Extract the (X, Y) coordinate from the center of the cell holding the provided text.  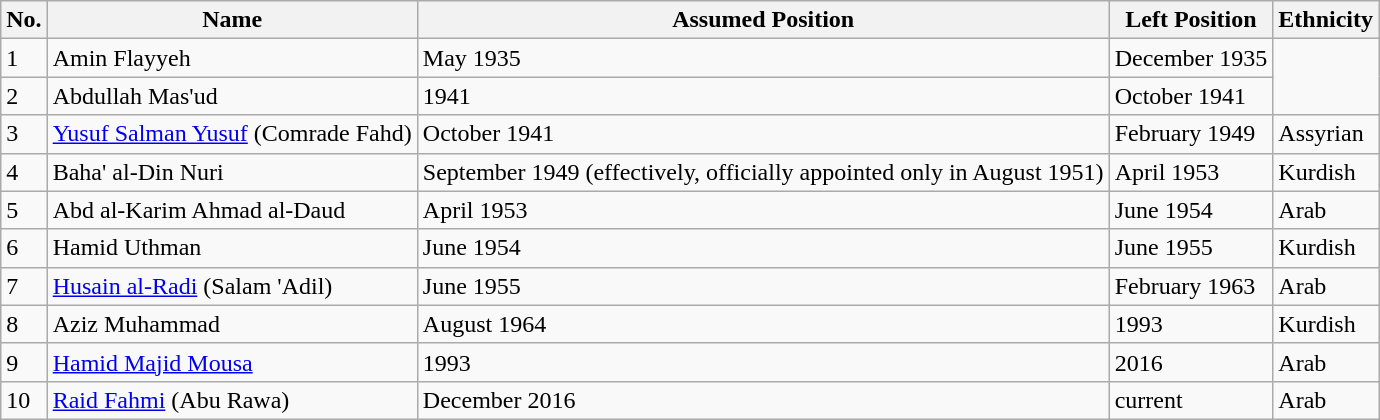
December 2016 (763, 400)
Ethnicity (1326, 20)
3 (24, 134)
February 1949 (1191, 134)
Amin Flayyeh (232, 58)
current (1191, 400)
6 (24, 248)
February 1963 (1191, 286)
Husain al-Radi (Salam 'Adil) (232, 286)
Yusuf Salman Yusuf (Comrade Fahd) (232, 134)
Assyrian (1326, 134)
August 1964 (763, 324)
September 1949 (effectively, officially appointed only in August 1951) (763, 172)
Aziz Muhammad (232, 324)
Left Position (1191, 20)
2016 (1191, 362)
5 (24, 210)
Abd al-Karim Ahmad al-Daud (232, 210)
No. (24, 20)
Raid Fahmi (Abu Rawa) (232, 400)
7 (24, 286)
10 (24, 400)
Name (232, 20)
Baha' al-Din Nuri (232, 172)
Abdullah Mas'ud (232, 96)
8 (24, 324)
2 (24, 96)
Assumed Position (763, 20)
May 1935 (763, 58)
Hamid Majid Mousa (232, 362)
9 (24, 362)
December 1935 (1191, 58)
Hamid Uthman (232, 248)
1 (24, 58)
1941 (763, 96)
4 (24, 172)
